Pinpoint the cell where the given text exists, returning its [x, y] midpoint coordinate. 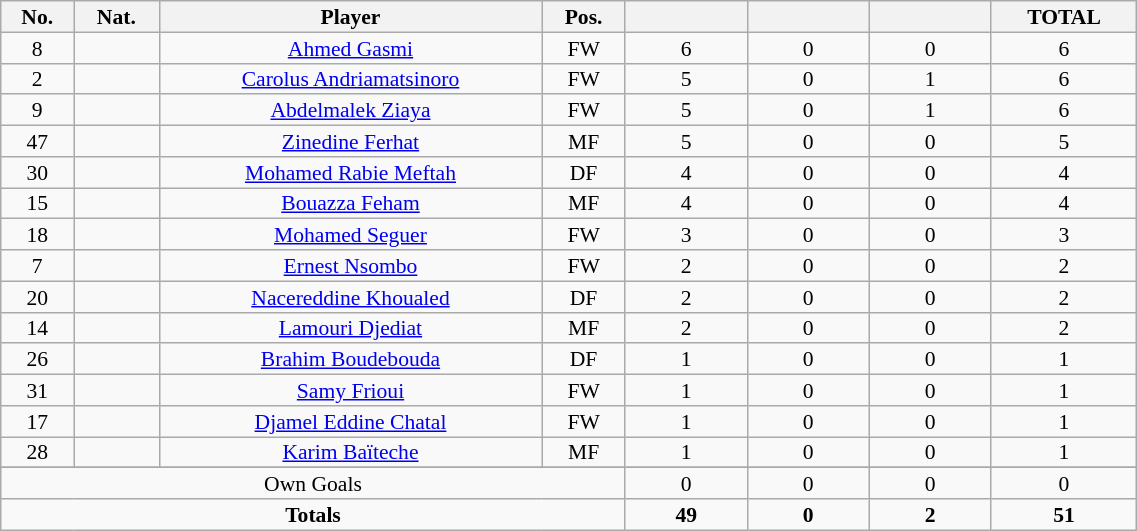
No. [38, 16]
Mohamed Rabie Meftah [350, 172]
Bouazza Feham [350, 204]
TOTAL [1064, 16]
9 [38, 110]
26 [38, 360]
Totals [313, 514]
Abdelmalek Ziaya [350, 110]
47 [38, 142]
15 [38, 204]
Player [350, 16]
31 [38, 390]
Own Goals [313, 484]
7 [38, 266]
Mohamed Seguer [350, 234]
Carolus Andriamatsinoro [350, 78]
18 [38, 234]
Ahmed Gasmi [350, 48]
Pos. [584, 16]
Nat. [116, 16]
Ernest Nsombo [350, 266]
17 [38, 422]
28 [38, 452]
14 [38, 328]
Zinedine Ferhat [350, 142]
Lamouri Djediat [350, 328]
Karim Baïteche [350, 452]
8 [38, 48]
Brahim Boudebouda [350, 360]
Nacereddine Khoualed [350, 296]
51 [1064, 514]
Djamel Eddine Chatal [350, 422]
Samy Frioui [350, 390]
30 [38, 172]
49 [686, 514]
20 [38, 296]
